Find where the given text appears and provide that cell's center as [X, Y] coordinate. 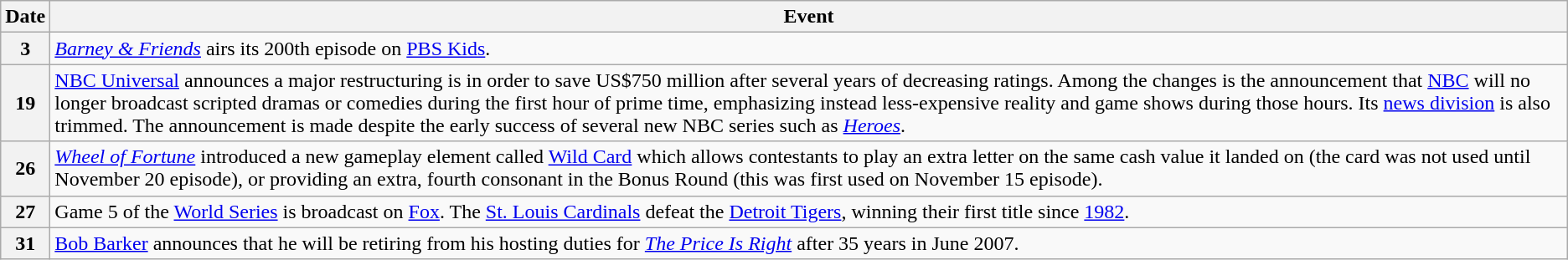
Game 5 of the World Series is broadcast on Fox. The St. Louis Cardinals defeat the Detroit Tigers, winning their first title since 1982. [809, 212]
27 [25, 212]
Event [809, 17]
31 [25, 243]
26 [25, 169]
Date [25, 17]
Bob Barker announces that he will be retiring from his hosting duties for The Price Is Right after 35 years in June 2007. [809, 243]
3 [25, 48]
19 [25, 103]
Barney & Friends airs its 200th episode on PBS Kids. [809, 48]
